Identify which cell holds the provided text, then report its [x, y] central coordinate. 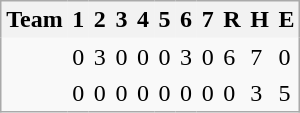
E [287, 20]
Team [34, 20]
2 [100, 20]
4 [143, 20]
H [259, 20]
1 [79, 20]
R [232, 20]
